Pinpoint the cell where the given text exists, returning its (X, Y) midpoint coordinate. 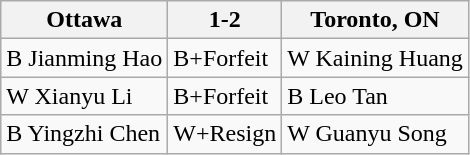
W Guanyu Song (376, 134)
Toronto, ON (376, 20)
B Jianming Hao (84, 58)
1-2 (225, 20)
B Leo Tan (376, 96)
W Kaining Huang (376, 58)
B Yingzhi Chen (84, 134)
Ottawa (84, 20)
W Xianyu Li (84, 96)
W+Resign (225, 134)
